Provide the [X, Y] coordinate of the cell's center where the given text is located.  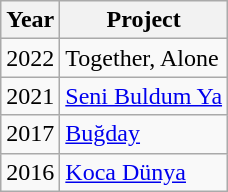
Together, Alone [144, 58]
Buğday [144, 134]
Koca Dünya [144, 172]
2022 [30, 58]
Seni Buldum Ya [144, 96]
Year [30, 20]
2017 [30, 134]
2016 [30, 172]
Project [144, 20]
2021 [30, 96]
